Locate the cell with the specified text and output its [x, y] center coordinate. 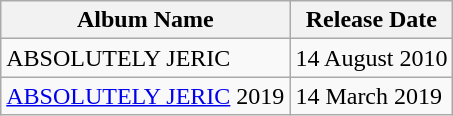
Release Date [372, 20]
Album Name [146, 20]
ABSOLUTELY JERIC [146, 58]
14 March 2019 [372, 96]
14 August 2010 [372, 58]
ABSOLUTELY JERIC 2019 [146, 96]
